Find where the given text appears and provide that cell's center as (X, Y) coordinate. 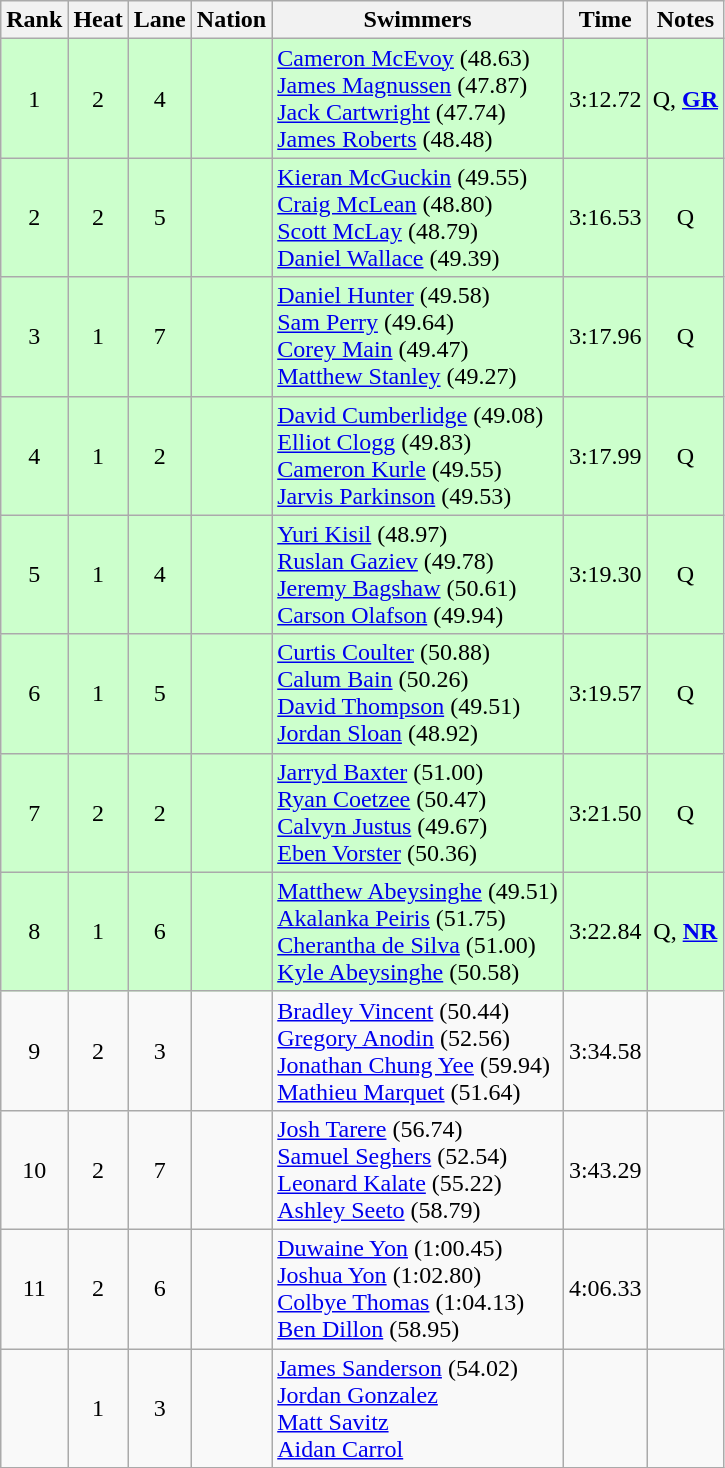
Bradley Vincent (50.44)Gregory Anodin (52.56)Jonathan Chung Yee (59.94)Mathieu Marquet (51.64) (418, 1050)
3:19.30 (605, 574)
3:16.53 (605, 218)
Rank (34, 20)
Duwaine Yon (1:00.45)Joshua Yon (1:02.80)Colbye Thomas (1:04.13)Ben Dillon (58.95) (418, 1288)
3:43.29 (605, 1170)
David Cumberlidge (49.08)Elliot Clogg (49.83)Cameron Kurle (49.55)Jarvis Parkinson (49.53) (418, 456)
8 (34, 932)
Cameron McEvoy (48.63)James Magnussen (47.87)Jack Cartwright (47.74)James Roberts (48.48) (418, 98)
11 (34, 1288)
Curtis Coulter (50.88)Calum Bain (50.26)David Thompson (49.51)Jordan Sloan (48.92) (418, 694)
Q, NR (685, 932)
Daniel Hunter (49.58)Sam Perry (49.64)Corey Main (49.47)Matthew Stanley (49.27) (418, 336)
3:21.50 (605, 812)
3:12.72 (605, 98)
10 (34, 1170)
4:06.33 (605, 1288)
Josh Tarere (56.74)Samuel Seghers (52.54)Leonard Kalate (55.22)Ashley Seeto (58.79) (418, 1170)
Time (605, 20)
Q, GR (685, 98)
3:22.84 (605, 932)
3:17.96 (605, 336)
Yuri Kisil (48.97)Ruslan Gaziev (49.78)Jeremy Bagshaw (50.61)Carson Olafson (49.94) (418, 574)
Lane (160, 20)
Swimmers (418, 20)
James Sanderson (54.02)Jordan GonzalezMatt SavitzAidan Carrol (418, 1408)
Nation (231, 20)
Heat (98, 20)
3:19.57 (605, 694)
3:34.58 (605, 1050)
Jarryd Baxter (51.00)Ryan Coetzee (50.47)Calvyn Justus (49.67)Eben Vorster (50.36) (418, 812)
Kieran McGuckin (49.55)Craig McLean (48.80)Scott McLay (48.79)Daniel Wallace (49.39) (418, 218)
Matthew Abeysinghe (49.51)Akalanka Peiris (51.75)Cherantha de Silva (51.00)Kyle Abeysinghe (50.58) (418, 932)
3:17.99 (605, 456)
9 (34, 1050)
Notes (685, 20)
